Return the (x, y) coordinate for the center point of the cell that contains the specified text.  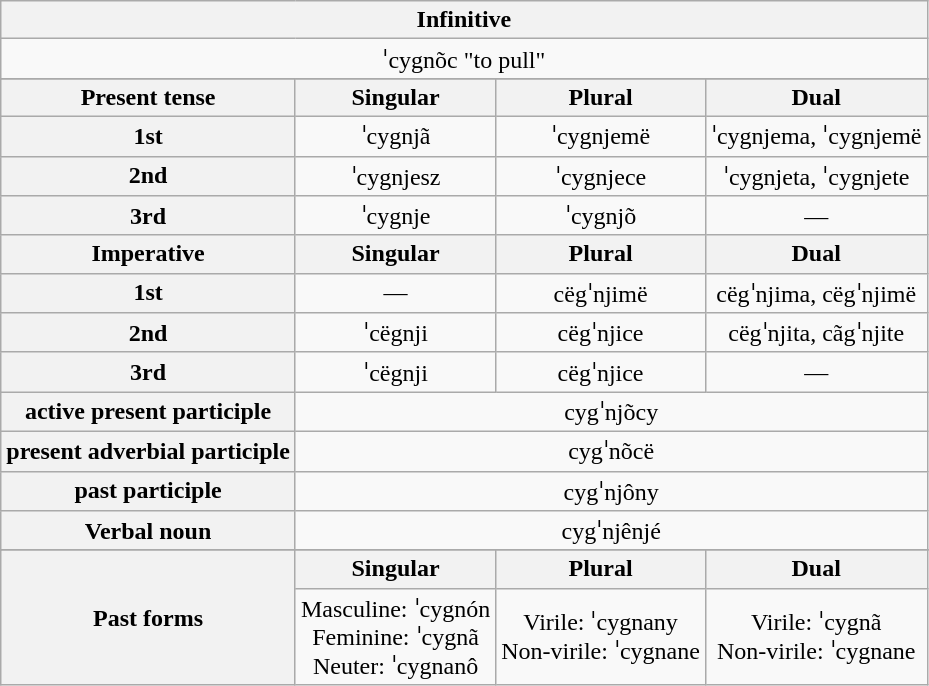
cëgˈnjimë (601, 293)
ˈcygnje (395, 216)
ˈcygnjeta, ˈcygnjete (816, 176)
Masculine: ˈcygnónFeminine: ˈcygnãNeuter: ˈcygnanô (395, 636)
Imperative (148, 254)
Virile: ˈcygnãNon-virile: ˈcygnane (816, 636)
ˈcygnjesz (395, 176)
active present participle (148, 412)
cygˈnjõcy (611, 412)
ˈcygnjece (601, 176)
ˈcygnjemë (601, 136)
present adverbial participle (148, 451)
cëgˈnjima, cëgˈnjimë (816, 293)
past participle (148, 491)
ˈcygnjema, ˈcygnjemë (816, 136)
cygˈnõcë (611, 451)
ˈcygnjõ (601, 216)
cëgˈnjita, cãgˈnjite (816, 333)
ˈcygnõc "to pull" (464, 59)
Infinitive (464, 20)
Past forms (148, 618)
cygˈnjênjé (611, 531)
Present tense (148, 97)
cygˈnjôny (611, 491)
ˈcygnjã (395, 136)
Verbal noun (148, 531)
Virile: ˈcygnanyNon-virile: ˈcygnane (601, 636)
